Find where the given text appears and provide that cell's center as (x, y) coordinate. 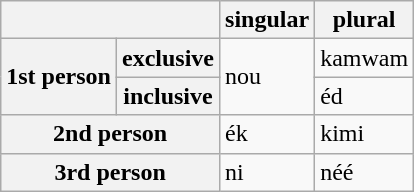
inclusive (168, 96)
exclusive (168, 58)
2nd person (110, 134)
1st person (59, 77)
kamwam (364, 58)
ni (268, 172)
éd (364, 96)
nou (268, 77)
néé (364, 172)
3rd person (110, 172)
kimi (364, 134)
ék (268, 134)
singular (268, 20)
plural (364, 20)
